Determine the [X, Y] coordinate at the center of the cell enclosing the given text.  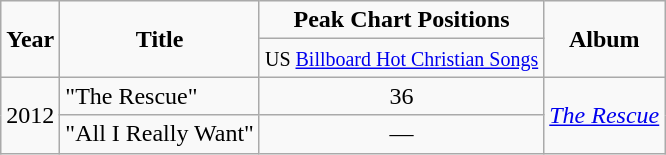
— [401, 134]
Title [160, 39]
Album [604, 39]
Year [30, 39]
"The Rescue" [160, 96]
The Rescue [604, 115]
Peak Chart Positions [401, 20]
"All I Really Want" [160, 134]
US Billboard Hot Christian Songs [401, 58]
2012 [30, 115]
36 [401, 96]
